Search for the cell housing the specified text and yield its [x, y] center coordinate. 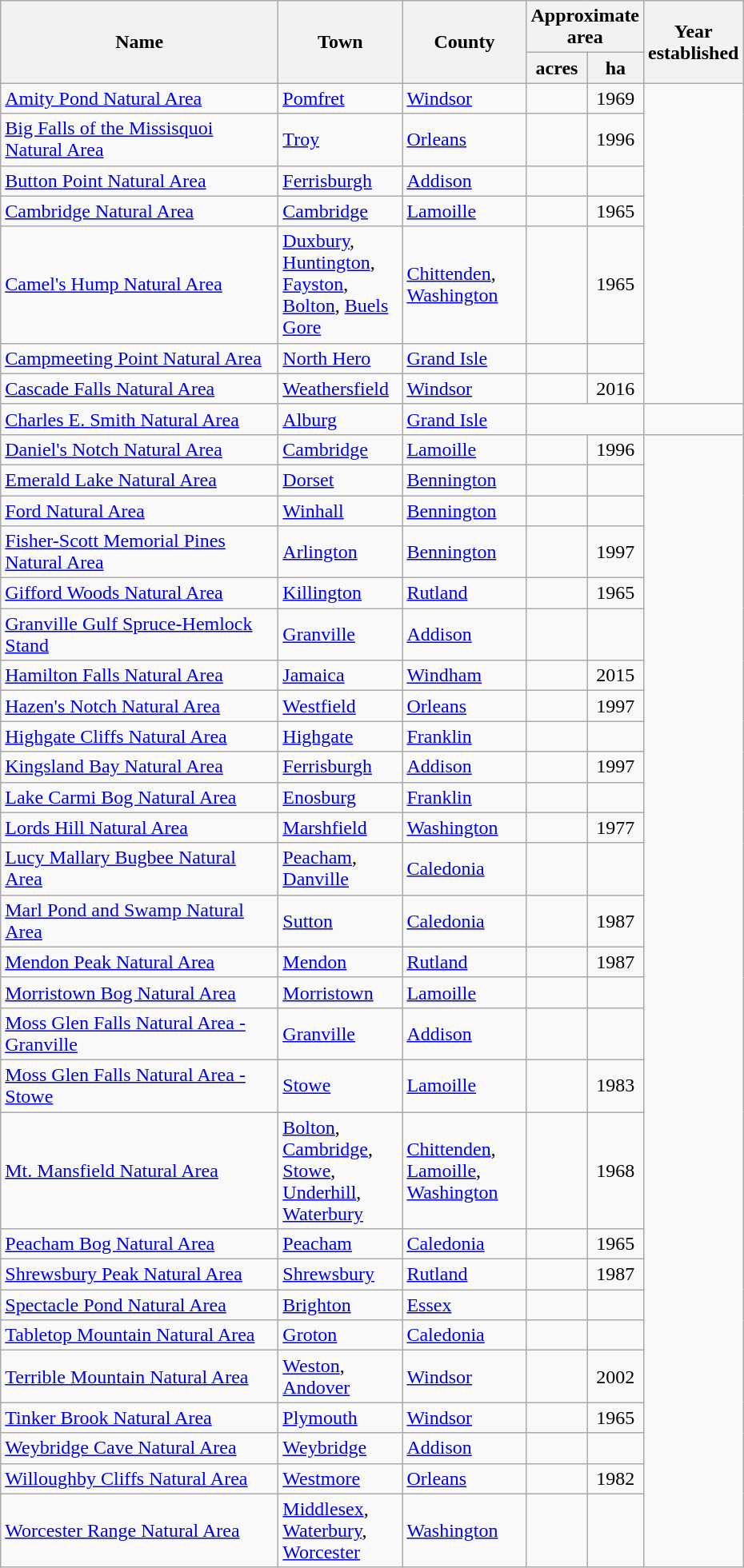
Tabletop Mountain Natural Area [139, 1335]
Peacham, Danville [341, 868]
Groton [341, 1335]
Big Falls of the Missisquoi Natural Area [139, 139]
Windham [464, 676]
Shrewsbury Peak Natural Area [139, 1275]
Enosburg [341, 797]
Morristown [341, 992]
Cascade Falls Natural Area [139, 389]
Highgate [341, 736]
Marl Pond and Swamp Natural Area [139, 921]
Winhall [341, 511]
Mendon [341, 962]
Pomfret [341, 98]
Hamilton Falls Natural Area [139, 676]
Duxbury, Huntington, Fayston, Bolton, Buels Gore [341, 285]
Hazen's Notch Natural Area [139, 706]
1983 [615, 1086]
Weathersfield [341, 389]
Arlington [341, 552]
Gifford Woods Natural Area [139, 593]
Willoughby Cliffs Natural Area [139, 1478]
acres [557, 68]
1977 [615, 828]
Name [139, 42]
Jamaica [341, 676]
Mendon Peak Natural Area [139, 962]
Lords Hill Natural Area [139, 828]
1982 [615, 1478]
2015 [615, 676]
Chittenden, Lamoille, Washington [464, 1170]
Peacham Bog Natural Area [139, 1244]
Moss Glen Falls Natural Area - Stowe [139, 1086]
Westmore [341, 1478]
Lucy Mallary Bugbee Natural Area [139, 868]
Button Point Natural Area [139, 181]
Marshfield [341, 828]
Killington [341, 593]
1968 [615, 1170]
Terrible Mountain Natural Area [139, 1377]
Camel's Hump Natural Area [139, 285]
Chittenden, Washington [464, 285]
Weybridge [341, 1448]
2002 [615, 1377]
Lake Carmi Bog Natural Area [139, 797]
Approximate area [586, 27]
Mt. Mansfield Natural Area [139, 1170]
Amity Pond Natural Area [139, 98]
Year established [694, 42]
Town [341, 42]
Kingsland Bay Natural Area [139, 767]
Essex [464, 1305]
Plymouth [341, 1418]
Ford Natural Area [139, 511]
Alburg [341, 419]
Fisher-Scott Memorial Pines Natural Area [139, 552]
Highgate Cliffs Natural Area [139, 736]
1969 [615, 98]
Granville Gulf Spruce-Hemlock Stand [139, 635]
Westfield [341, 706]
Emerald Lake Natural Area [139, 480]
Spectacle Pond Natural Area [139, 1305]
Sutton [341, 921]
Daniel's Notch Natural Area [139, 449]
ha [615, 68]
Shrewsbury [341, 1275]
Charles E. Smith Natural Area [139, 419]
2016 [615, 389]
Moss Glen Falls Natural Area - Granville [139, 1033]
Stowe [341, 1086]
Weybridge Cave Natural Area [139, 1448]
Worcester Range Natural Area [139, 1530]
Cambridge Natural Area [139, 211]
Dorset [341, 480]
Tinker Brook Natural Area [139, 1418]
Morristown Bog Natural Area [139, 992]
North Hero [341, 358]
Peacham [341, 1244]
Bolton, Cambridge, Stowe, Underhill, Waterbury [341, 1170]
County [464, 42]
Troy [341, 139]
Middlesex, Waterbury, Worcester [341, 1530]
Campmeeting Point Natural Area [139, 358]
Weston, Andover [341, 1377]
Brighton [341, 1305]
